Return (X, Y) of the center of cell containing provided text 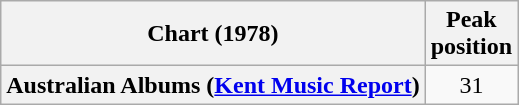
Australian Albums (Kent Music Report) (213, 85)
Peakposition (471, 34)
Chart (1978) (213, 34)
31 (471, 85)
